Identify which cell holds the provided text, then report its [X, Y] central coordinate. 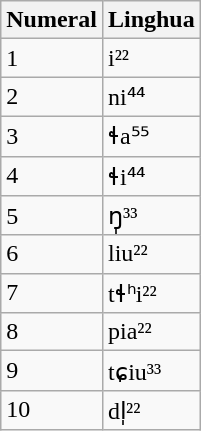
9 [52, 371]
10 [52, 410]
5 [52, 216]
Linghua [151, 20]
1 [52, 58]
tɕiu³³ [151, 371]
4 [52, 176]
tɬʰi²² [151, 293]
ɬa⁵⁵ [151, 136]
pia²² [151, 332]
ŋ̩³³ [151, 216]
3 [52, 136]
dl̩²² [151, 410]
i²² [151, 58]
ni⁴⁴ [151, 97]
liu²² [151, 254]
8 [52, 332]
ɬi⁴⁴ [151, 176]
6 [52, 254]
2 [52, 97]
7 [52, 293]
Numeral [52, 20]
